Find where the given text appears and provide that cell's center as [X, Y] coordinate. 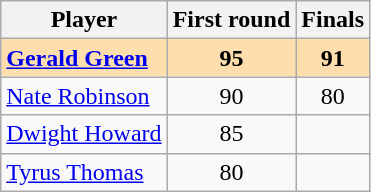
95 [232, 58]
First round [232, 20]
91 [333, 58]
Tyrus Thomas [84, 172]
Gerald Green [84, 58]
Player [84, 20]
Dwight Howard [84, 134]
90 [232, 96]
Nate Robinson [84, 96]
Finals [333, 20]
85 [232, 134]
